Pinpoint the cell where the given text exists, returning its (X, Y) midpoint coordinate. 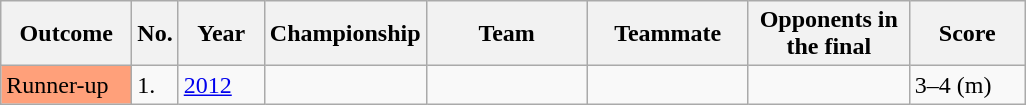
Year (221, 34)
Opponents in the final (828, 34)
Teammate (668, 34)
2012 (221, 85)
1. (155, 85)
3–4 (m) (967, 85)
Outcome (66, 34)
No. (155, 34)
Team (506, 34)
Runner-up (66, 85)
Score (967, 34)
Championship (345, 34)
